Extract the [x, y] coordinate from the center of the cell holding the provided text.  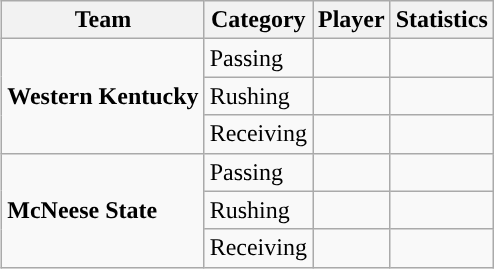
Player [351, 20]
McNeese State [103, 210]
Team [103, 20]
Statistics [442, 20]
Category [258, 20]
Western Kentucky [103, 96]
